Extract the (x, y) coordinate from the center of the cell holding the provided text.  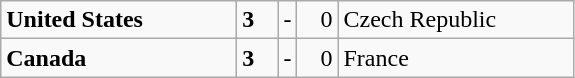
Czech Republic (456, 20)
France (456, 58)
Canada (119, 58)
United States (119, 20)
